Determine the [x, y] coordinate at the center of the cell enclosing the given text.  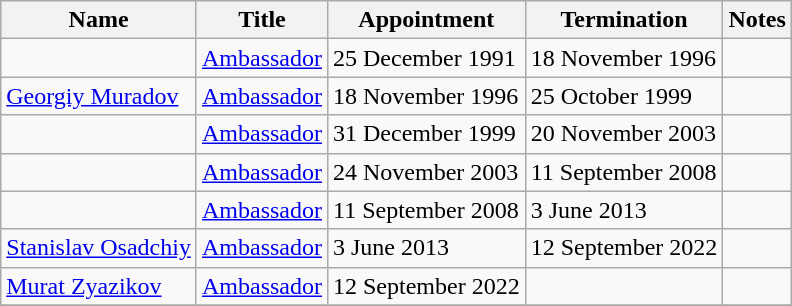
20 November 2003 [624, 134]
Termination [624, 20]
Georgiy Muradov [99, 96]
25 December 1991 [426, 58]
31 December 1999 [426, 134]
Appointment [426, 20]
25 October 1999 [624, 96]
Stanislav Osadchiy [99, 248]
Name [99, 20]
Notes [757, 20]
Murat Zyazikov [99, 286]
24 November 2003 [426, 172]
Title [262, 20]
